Return (x, y) of the center of cell containing provided text 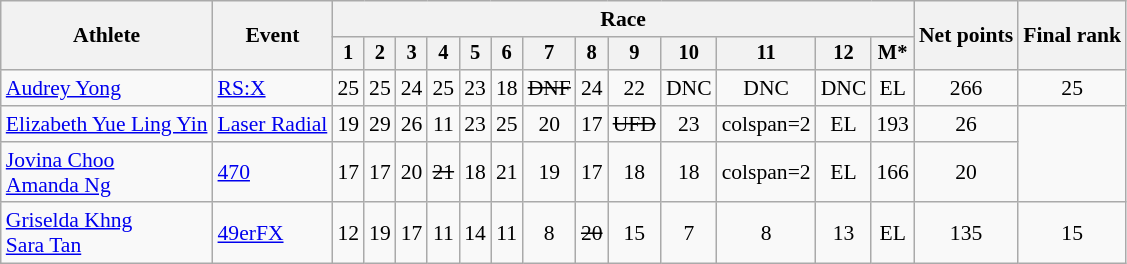
5 (475, 54)
6 (507, 54)
Elizabeth Yue Ling Yin (107, 124)
14 (475, 234)
49erFX (273, 234)
3 (412, 54)
Race (623, 19)
UFD (634, 124)
RS:X (273, 88)
Griselda KhngSara Tan (107, 234)
193 (892, 124)
Net points (966, 36)
135 (966, 234)
266 (966, 88)
10 (689, 54)
M* (892, 54)
Jovina ChooAmanda Ng (107, 172)
Audrey Yong (107, 88)
13 (844, 234)
Athlete (107, 36)
Event (273, 36)
4 (443, 54)
DNF (550, 88)
2 (380, 54)
Laser Radial (273, 124)
1 (348, 54)
470 (273, 172)
166 (892, 172)
29 (380, 124)
22 (634, 88)
Final rank (1072, 36)
9 (634, 54)
